Output the [X, Y] coordinate of the center of the cell containing the given text.  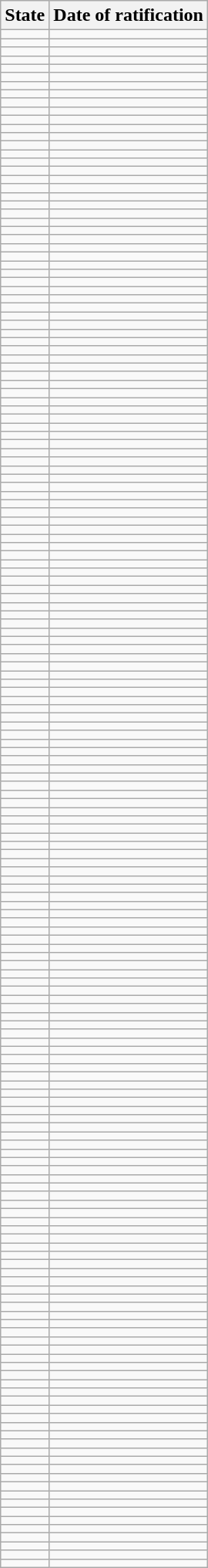
State [25, 15]
Date of ratification [129, 15]
